From the cell containing the given text, extract its center point as [X, Y] coordinate. 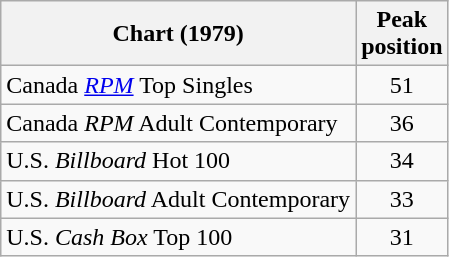
Peakposition [402, 34]
Canada RPM Top Singles [178, 85]
U.S. Cash Box Top 100 [178, 237]
31 [402, 237]
Canada RPM Adult Contemporary [178, 123]
34 [402, 161]
Chart (1979) [178, 34]
36 [402, 123]
U.S. Billboard Adult Contemporary [178, 199]
33 [402, 199]
51 [402, 85]
U.S. Billboard Hot 100 [178, 161]
